For the text-containing cell, return its midpoint in [x, y] coordinate format. 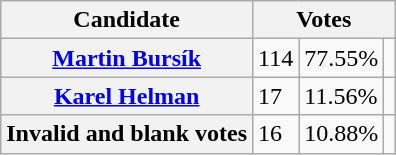
77.55% [342, 58]
11.56% [342, 96]
Karel Helman [127, 96]
Votes [324, 20]
Martin Bursík [127, 58]
Candidate [127, 20]
17 [276, 96]
16 [276, 134]
10.88% [342, 134]
Invalid and blank votes [127, 134]
114 [276, 58]
